Provide the [X, Y] coordinate of the cell's center where the given text is located.  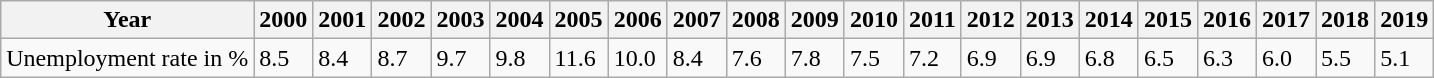
2010 [874, 20]
2001 [342, 20]
2003 [460, 20]
8.5 [284, 58]
6.3 [1226, 58]
2004 [520, 20]
5.5 [1346, 58]
10.0 [638, 58]
2012 [990, 20]
2000 [284, 20]
7.2 [932, 58]
8.7 [402, 58]
Year [128, 20]
6.5 [1168, 58]
2007 [696, 20]
9.7 [460, 58]
2013 [1050, 20]
6.8 [1108, 58]
2006 [638, 20]
2005 [578, 20]
2008 [756, 20]
2017 [1286, 20]
5.1 [1404, 58]
11.6 [578, 58]
2018 [1346, 20]
2019 [1404, 20]
2014 [1108, 20]
7.8 [814, 58]
7.5 [874, 58]
Unemployment rate in % [128, 58]
2015 [1168, 20]
2002 [402, 20]
2009 [814, 20]
7.6 [756, 58]
2016 [1226, 20]
6.0 [1286, 58]
2011 [932, 20]
9.8 [520, 58]
